Locate the cell with the specified text and output its [X, Y] center coordinate. 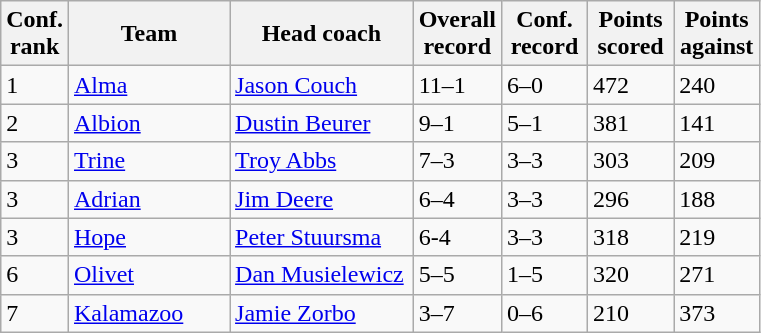
Overall record [457, 34]
318 [631, 237]
373 [717, 313]
3–7 [457, 313]
1–5 [544, 275]
Kalamazoo [148, 313]
Points scored [631, 34]
320 [631, 275]
219 [717, 237]
6–4 [457, 199]
209 [717, 161]
5–5 [457, 275]
271 [717, 275]
Jamie Zorbo [322, 313]
6 [35, 275]
9–1 [457, 123]
Dan Musielewicz [322, 275]
6-4 [457, 237]
Jim Deere [322, 199]
6–0 [544, 85]
Points against [717, 34]
Trine [148, 161]
Alma [148, 85]
0–6 [544, 313]
Dustin Beurer [322, 123]
Adrian [148, 199]
Team [148, 34]
381 [631, 123]
141 [717, 123]
5–1 [544, 123]
7 [35, 313]
240 [717, 85]
188 [717, 199]
Hope [148, 237]
Albion [148, 123]
Head coach [322, 34]
303 [631, 161]
296 [631, 199]
210 [631, 313]
Conf. rank [35, 34]
Peter Stuursma [322, 237]
2 [35, 123]
Jason Couch [322, 85]
11–1 [457, 85]
1 [35, 85]
472 [631, 85]
7–3 [457, 161]
Troy Abbs [322, 161]
Conf. record [544, 34]
Olivet [148, 275]
